Extract the (x, y) coordinate from the center of the cell holding the provided text.  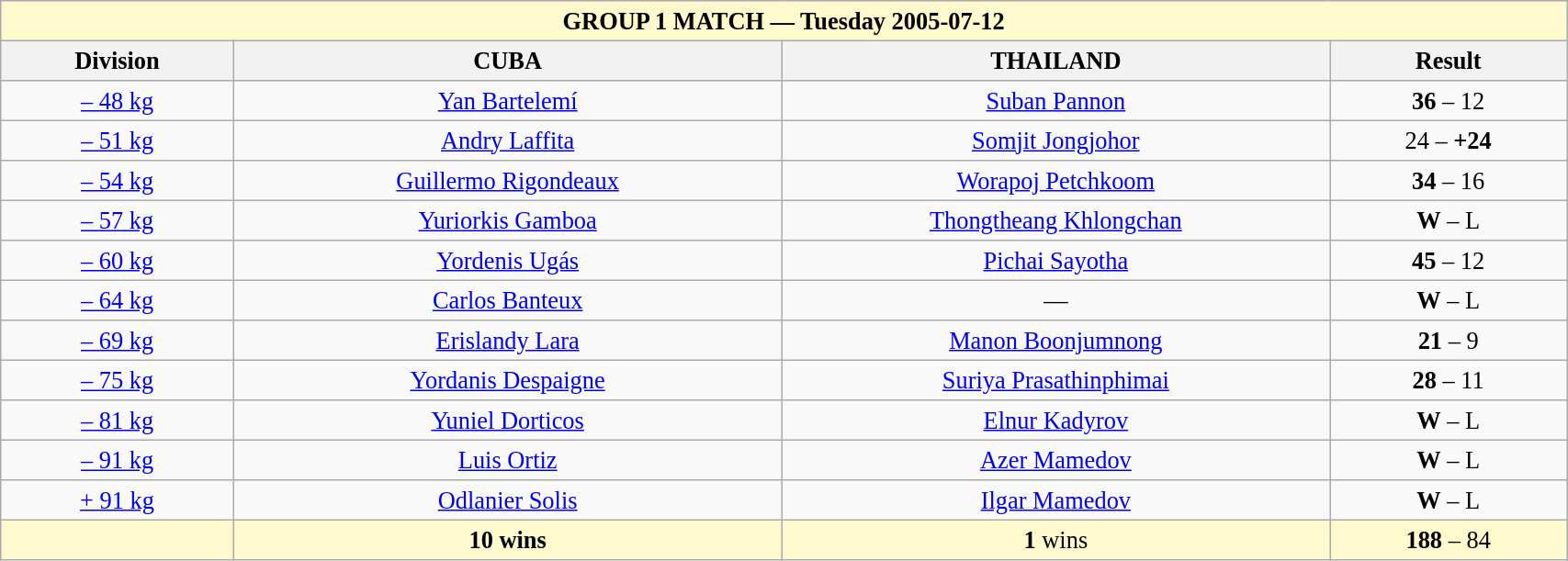
24 – +24 (1449, 140)
10 wins (507, 540)
– 48 kg (118, 100)
– 54 kg (118, 181)
Carlos Banteux (507, 300)
Yordenis Ugás (507, 261)
Andry Laffita (507, 140)
Ilgar Mamedov (1056, 500)
Azer Mamedov (1056, 460)
Yuriorkis Gamboa (507, 220)
Odlanier Solis (507, 500)
Elnur Kadyrov (1056, 421)
Erislandy Lara (507, 341)
21 – 9 (1449, 341)
1 wins (1056, 540)
Yan Bartelemí (507, 100)
Suban Pannon (1056, 100)
Luis Ortiz (507, 460)
Result (1449, 61)
– 51 kg (118, 140)
– 69 kg (118, 341)
+ 91 kg (118, 500)
Thongtheang Khlongchan (1056, 220)
Yordanis Despaigne (507, 380)
Manon Boonjumnong (1056, 341)
– 91 kg (118, 460)
– 81 kg (118, 421)
THAILAND (1056, 61)
CUBA (507, 61)
Pichai Sayotha (1056, 261)
Yuniel Dorticos (507, 421)
Guillermo Rigondeaux (507, 181)
– 75 kg (118, 380)
GROUP 1 MATCH — Tuesday 2005-07-12 (784, 20)
Division (118, 61)
28 – 11 (1449, 380)
– 57 kg (118, 220)
36 – 12 (1449, 100)
188 – 84 (1449, 540)
34 – 16 (1449, 181)
— (1056, 300)
Suriya Prasathinphimai (1056, 380)
45 – 12 (1449, 261)
– 64 kg (118, 300)
Somjit Jongjohor (1056, 140)
– 60 kg (118, 261)
Worapoj Petchkoom (1056, 181)
